Capture the cell that displays the provided text and extract its (X, Y) central coordinate. 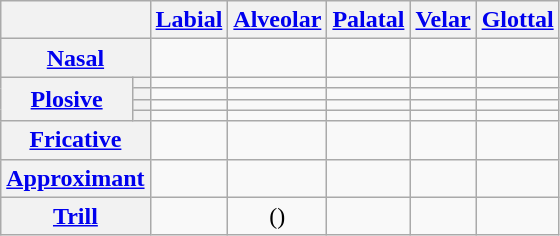
Plosive (67, 99)
Glottal (518, 20)
Trill (76, 216)
Velar (443, 20)
Fricative (76, 140)
Palatal (368, 20)
Labial (189, 20)
Alveolar (278, 20)
Approximant (76, 178)
Nasal (76, 58)
() (278, 216)
